Output the (x, y) coordinate of the center of the cell containing the given text.  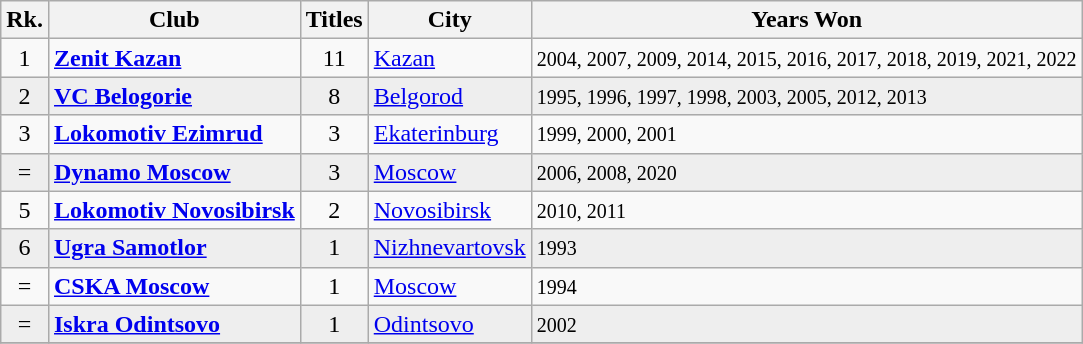
Years Won (806, 20)
Nizhnevartovsk (450, 248)
1995, 1996, 1997, 1998, 2003, 2005, 2012, 2013 (806, 96)
Odintsovo (450, 324)
Belgorod (450, 96)
Zenit Kazan (174, 58)
6 (25, 248)
1994 (806, 286)
Titles (334, 20)
Lokomotiv Novosibirsk (174, 210)
VC Belogorie (174, 96)
2010, 2011 (806, 210)
Ekaterinburg (450, 134)
2002 (806, 324)
1993 (806, 248)
8 (334, 96)
Ugra Samotlor (174, 248)
Dynamo Moscow (174, 172)
5 (25, 210)
Novosibirsk (450, 210)
11 (334, 58)
Iskra Odintsovo (174, 324)
2006, 2008, 2020 (806, 172)
2004, 2007, 2009, 2014, 2015, 2016, 2017, 2018, 2019, 2021, 2022 (806, 58)
CSKA Moscow (174, 286)
Club (174, 20)
Lokomotiv Ezimrud (174, 134)
Rk. (25, 20)
City (450, 20)
Kazan (450, 58)
1999, 2000, 2001 (806, 134)
